Detect which cell encompasses the target text, then output its (X, Y) center coordinate. 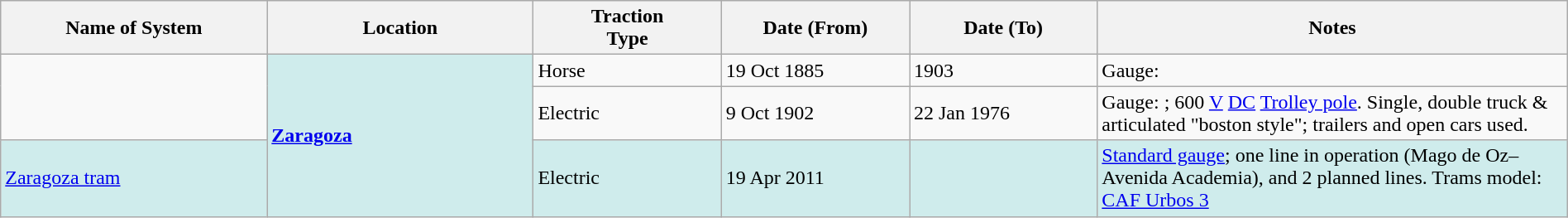
Notes (1332, 28)
TractionType (627, 28)
Horse (627, 70)
Zaragoza tram (134, 178)
Date (To) (1004, 28)
Gauge: ; 600 V DC Trolley pole. Single, double truck & articulated "boston style"; trailers and open cars used. (1332, 113)
22 Jan 1976 (1004, 113)
Name of System (134, 28)
1903 (1004, 70)
19 Apr 2011 (815, 178)
Date (From) (815, 28)
9 Oct 1902 (815, 113)
Gauge: (1332, 70)
Standard gauge; one line in operation (Mago de Oz–Avenida Academia), and 2 planned lines. Trams model: CAF Urbos 3 (1332, 178)
Location (400, 28)
Zaragoza (400, 136)
19 Oct 1885 (815, 70)
